Output the [x, y] coordinate of the center of the cell containing the given text.  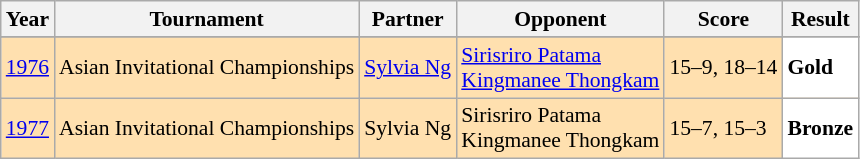
15–7, 15–3 [723, 128]
Gold [820, 68]
Year [28, 19]
Result [820, 19]
Bronze [820, 128]
Tournament [206, 19]
Score [723, 19]
Opponent [560, 19]
1976 [28, 68]
15–9, 18–14 [723, 68]
1977 [28, 128]
Partner [408, 19]
